Scan for the cell matching the given text and deliver its [x, y] coordinate at center. 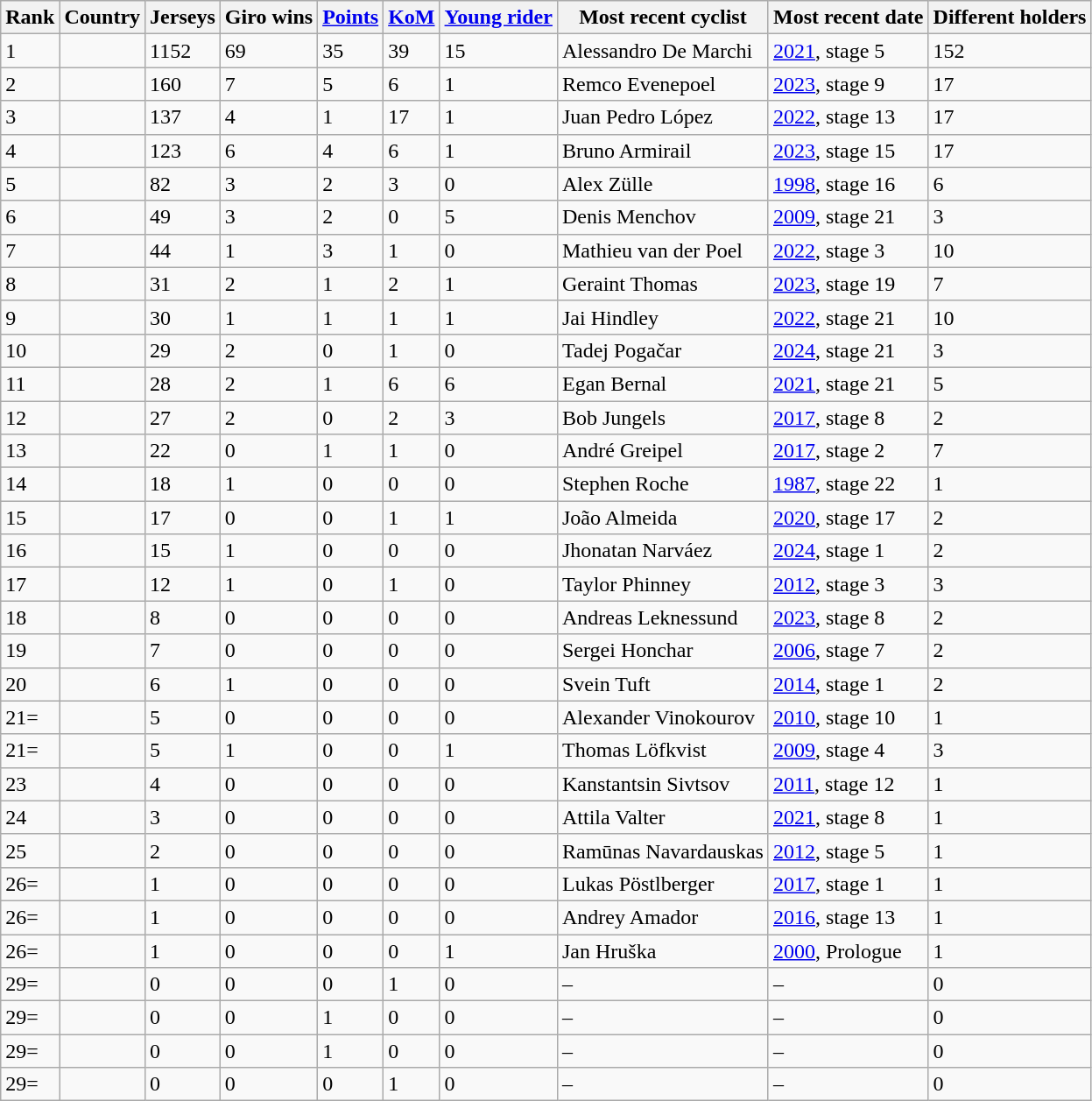
Alessandro De Marchi [662, 51]
Points [350, 18]
João Almeida [662, 518]
20 [30, 684]
2017, stage 1 [848, 884]
137 [183, 117]
2021, stage 21 [848, 384]
2024, stage 1 [848, 551]
2023, stage 8 [848, 618]
Alexander Vinokourov [662, 717]
2021, stage 8 [848, 817]
Egan Bernal [662, 384]
2017, stage 2 [848, 451]
2012, stage 3 [848, 584]
Bruno Armirail [662, 151]
Jai Hindley [662, 317]
Country [102, 18]
11 [30, 384]
27 [183, 418]
30 [183, 317]
69 [268, 51]
Most recent cyclist [662, 18]
16 [30, 551]
2009, stage 4 [848, 751]
2023, stage 15 [848, 151]
Tadej Pogačar [662, 350]
Jerseys [183, 18]
2023, stage 9 [848, 84]
2011, stage 12 [848, 784]
2020, stage 17 [848, 518]
1998, stage 16 [848, 184]
Geraint Thomas [662, 284]
Andreas Leknessund [662, 618]
Bob Jungels [662, 418]
160 [183, 84]
24 [30, 817]
14 [30, 484]
2012, stage 5 [848, 850]
2010, stage 10 [848, 717]
Young rider [498, 18]
23 [30, 784]
25 [30, 850]
44 [183, 251]
2014, stage 1 [848, 684]
Mathieu van der Poel [662, 251]
152 [1010, 51]
39 [412, 51]
Juan Pedro López [662, 117]
Taylor Phinney [662, 584]
22 [183, 451]
André Greipel [662, 451]
1987, stage 22 [848, 484]
2022, stage 13 [848, 117]
2009, stage 21 [848, 217]
Thomas Löfkvist [662, 751]
Ramūnas Navardauskas [662, 850]
Stephen Roche [662, 484]
2022, stage 3 [848, 251]
29 [183, 350]
Different holders [1010, 18]
Most recent date [848, 18]
31 [183, 284]
Alex Zülle [662, 184]
49 [183, 217]
2024, stage 21 [848, 350]
2023, stage 19 [848, 284]
35 [350, 51]
Lukas Pöstlberger [662, 884]
19 [30, 651]
2006, stage 7 [848, 651]
Denis Menchov [662, 217]
82 [183, 184]
123 [183, 151]
9 [30, 317]
Remco Evenepoel [662, 84]
Jan Hruška [662, 950]
13 [30, 451]
Giro wins [268, 18]
28 [183, 384]
Attila Valter [662, 817]
Svein Tuft [662, 684]
2000, Prologue [848, 950]
2022, stage 21 [848, 317]
2016, stage 13 [848, 917]
Kanstantsin Sivtsov [662, 784]
Jhonatan Narváez [662, 551]
Andrey Amador [662, 917]
2021, stage 5 [848, 51]
Rank [30, 18]
KoM [412, 18]
1152 [183, 51]
2017, stage 8 [848, 418]
Sergei Honchar [662, 651]
